Identify which cell holds the provided text, then report its (x, y) central coordinate. 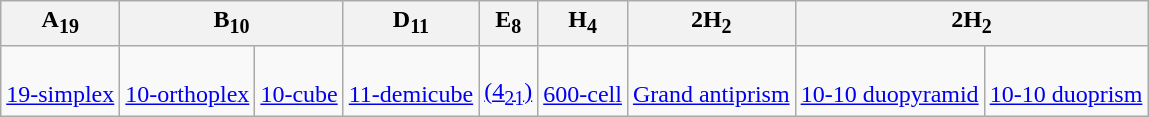
(421) (508, 80)
Grand antiprism (711, 80)
A19 (60, 23)
19-simplex (60, 80)
10-orthoplex (188, 80)
H4 (583, 23)
600-cell (583, 80)
10-10 duoprism (1066, 80)
E8 (508, 23)
10-cube (299, 80)
D11 (410, 23)
10-10 duopyramid (890, 80)
11-demicube (410, 80)
B10 (232, 23)
